Return the (x, y) coordinate for the center point of the cell that contains the specified text.  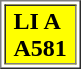
LI A A581 (40, 34)
